Search for the cell housing the specified text and yield its [x, y] center coordinate. 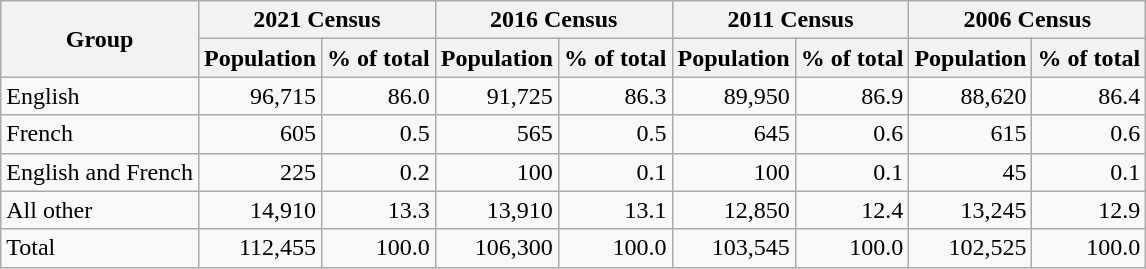
English [100, 96]
2011 Census [790, 20]
96,715 [260, 96]
91,725 [496, 96]
English and French [100, 172]
13,910 [496, 210]
French [100, 134]
13,245 [970, 210]
2006 Census [1028, 20]
103,545 [734, 248]
Group [100, 39]
565 [496, 134]
13.1 [615, 210]
605 [260, 134]
225 [260, 172]
12.9 [1089, 210]
615 [970, 134]
12,850 [734, 210]
112,455 [260, 248]
86.3 [615, 96]
14,910 [260, 210]
0.2 [379, 172]
89,950 [734, 96]
13.3 [379, 210]
2021 Census [316, 20]
86.4 [1089, 96]
2016 Census [554, 20]
45 [970, 172]
86.9 [852, 96]
All other [100, 210]
645 [734, 134]
102,525 [970, 248]
Total [100, 248]
12.4 [852, 210]
86.0 [379, 96]
106,300 [496, 248]
88,620 [970, 96]
